Scan for the cell matching the given text and deliver its (x, y) coordinate at center. 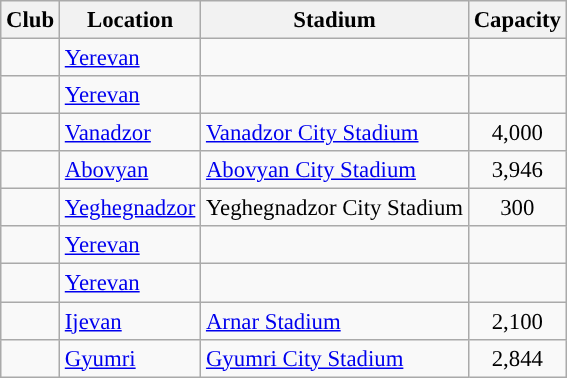
Vanadzor City Stadium (335, 133)
Stadium (335, 20)
2,844 (517, 358)
Club (30, 20)
Gyumri (130, 358)
Vanadzor (130, 133)
4,000 (517, 133)
Yeghegnadzor City Stadium (335, 208)
2,100 (517, 321)
Arnar Stadium (335, 321)
Abovyan City Stadium (335, 170)
Yeghegnadzor (130, 208)
300 (517, 208)
Ijevan (130, 321)
Gyumri City Stadium (335, 358)
Capacity (517, 20)
Abovyan (130, 170)
3,946 (517, 170)
Location (130, 20)
